Search for the cell housing the specified text and yield its [x, y] center coordinate. 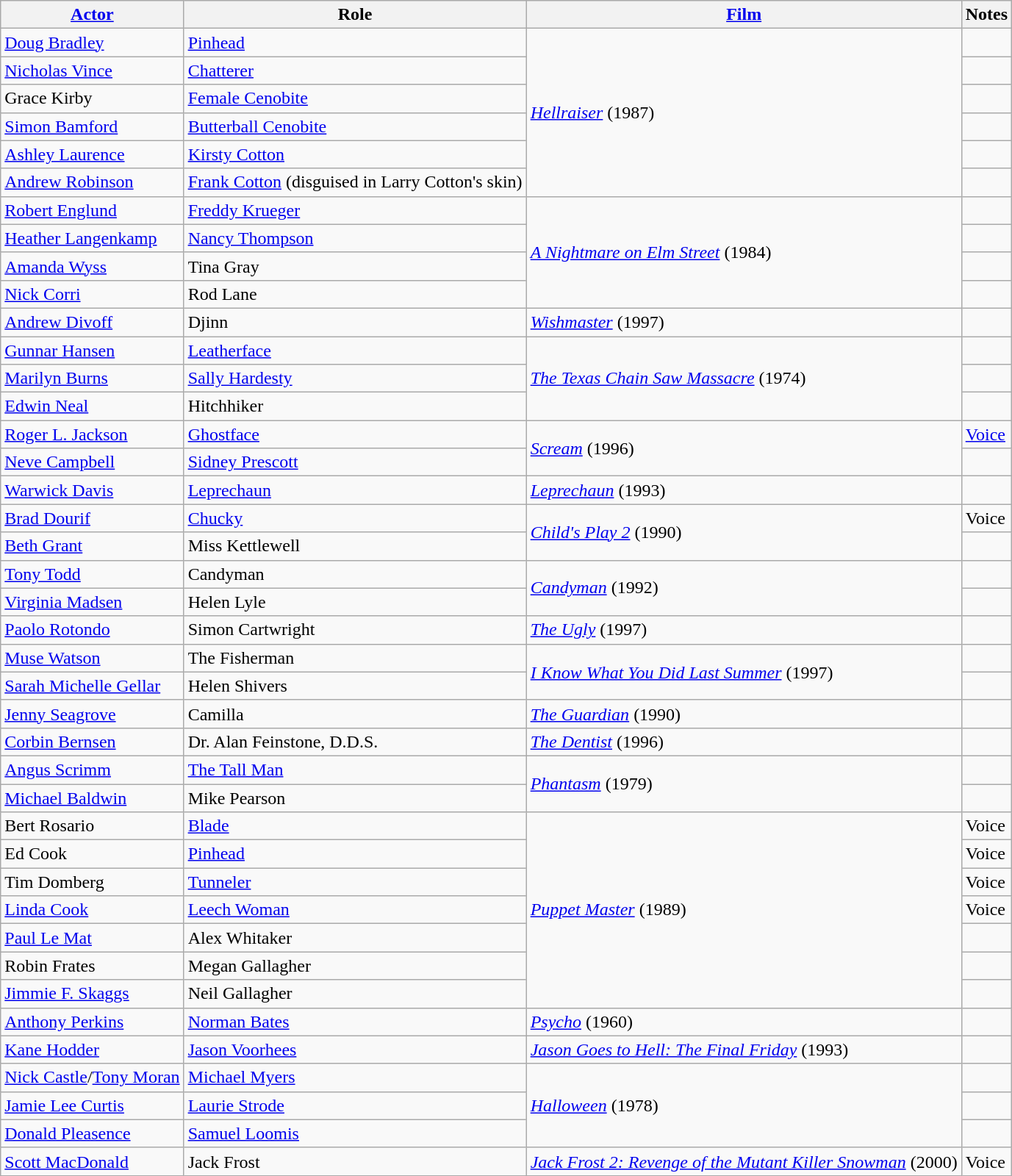
Corbin Bernsen [93, 742]
Linda Cook [93, 910]
Andrew Robinson [93, 182]
Butterball Cenobite [355, 126]
Grace Kirby [93, 98]
Kane Hodder [93, 1050]
Nick Corri [93, 294]
Roger L. Jackson [93, 434]
Amanda Wyss [93, 266]
Scream (1996) [744, 448]
Jimmie F. Skaggs [93, 994]
Scott MacDonald [93, 1161]
A Nightmare on Elm Street (1984) [744, 252]
Actor [93, 15]
Beth Grant [93, 546]
I Know What You Did Last Summer (1997) [744, 672]
Chucky [355, 518]
Heather Langenkamp [93, 238]
Puppet Master (1989) [744, 910]
Angus Scrimm [93, 770]
Film [744, 15]
Neil Gallagher [355, 994]
Robin Frates [93, 966]
Brad Dourif [93, 518]
Nick Castle/Tony Moran [93, 1078]
Jason Voorhees [355, 1050]
Leatherface [355, 351]
The Fisherman [355, 658]
Ed Cook [93, 854]
Alex Whitaker [355, 938]
Tunneler [355, 882]
Robert Englund [93, 210]
Ghostface [355, 434]
Psycho (1960) [744, 1022]
Doug Bradley [93, 43]
Helen Shivers [355, 686]
Sidney Prescott [355, 462]
Hellraiser (1987) [744, 112]
Andrew Divoff [93, 322]
Helen Lyle [355, 602]
Mike Pearson [355, 797]
Bert Rosario [93, 826]
Nicholas Vince [93, 71]
Camilla [355, 714]
Edwin Neal [93, 406]
Megan Gallagher [355, 966]
Wishmaster (1997) [744, 322]
Michael Myers [355, 1078]
Ashley Laurence [93, 154]
The Tall Man [355, 770]
Jenny Seagrove [93, 714]
Leprechaun (1993) [744, 490]
Hitchhiker [355, 406]
Jamie Lee Curtis [93, 1105]
Muse Watson [93, 658]
The Guardian (1990) [744, 714]
Rod Lane [355, 294]
Chatterer [355, 71]
Gunnar Hansen [93, 351]
Michael Baldwin [93, 797]
Nancy Thompson [355, 238]
Dr. Alan Feinstone, D.D.S. [355, 742]
Djinn [355, 322]
Halloween (1978) [744, 1105]
Jack Frost [355, 1161]
Paolo Rotondo [93, 630]
Sarah Michelle Gellar [93, 686]
Blade [355, 826]
Candyman [355, 574]
Leech Woman [355, 910]
Paul Le Mat [93, 938]
Freddy Krueger [355, 210]
Female Cenobite [355, 98]
Frank Cotton (disguised in Larry Cotton's skin) [355, 182]
Phantasm (1979) [744, 784]
Marilyn Burns [93, 379]
Notes [986, 15]
Norman Bates [355, 1022]
Tony Todd [93, 574]
Neve Campbell [93, 462]
Laurie Strode [355, 1105]
Candyman (1992) [744, 588]
Simon Bamford [93, 126]
Donald Pleasence [93, 1133]
Tina Gray [355, 266]
The Dentist (1996) [744, 742]
Kirsty Cotton [355, 154]
Sally Hardesty [355, 379]
Role [355, 15]
Warwick Davis [93, 490]
Jason Goes to Hell: The Final Friday (1993) [744, 1050]
The Ugly (1997) [744, 630]
Simon Cartwright [355, 630]
Virginia Madsen [93, 602]
Samuel Loomis [355, 1133]
The Texas Chain Saw Massacre (1974) [744, 379]
Leprechaun [355, 490]
Jack Frost 2: Revenge of the Mutant Killer Snowman (2000) [744, 1161]
Child's Play 2 (1990) [744, 532]
Tim Domberg [93, 882]
Anthony Perkins [93, 1022]
Miss Kettlewell [355, 546]
